Extract the (X, Y) coordinate from the center of the cell holding the provided text.  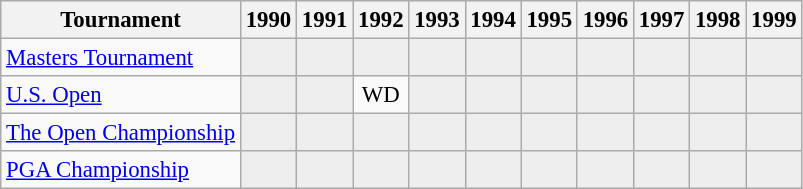
Tournament (121, 20)
1990 (268, 20)
1998 (718, 20)
1992 (381, 20)
1994 (493, 20)
The Open Championship (121, 133)
1999 (774, 20)
PGA Championship (121, 170)
Masters Tournament (121, 58)
1997 (661, 20)
1995 (549, 20)
U.S. Open (121, 95)
WD (381, 95)
1991 (325, 20)
1996 (605, 20)
1993 (437, 20)
